From the cell containing the given text, extract its center point as [x, y] coordinate. 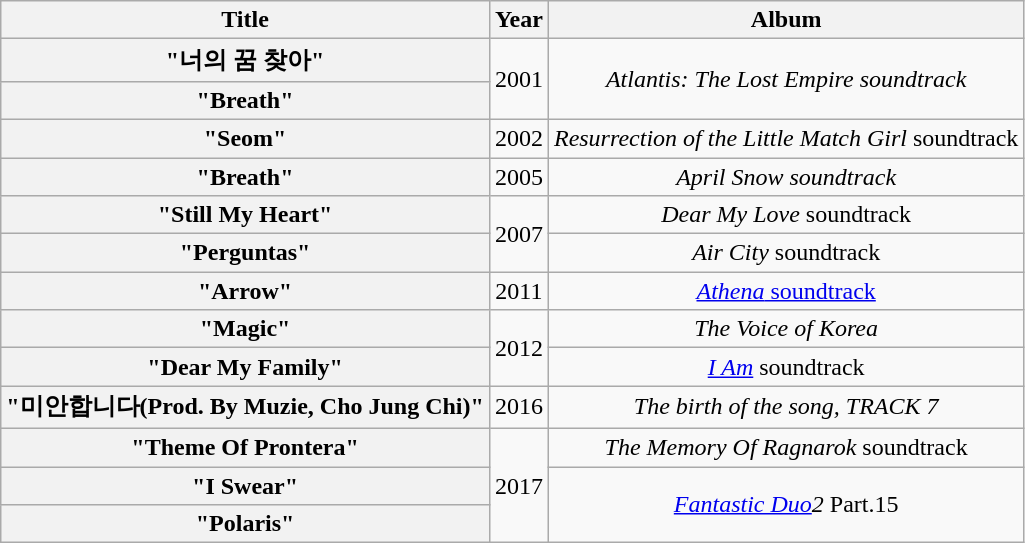
2001 [518, 80]
"Theme Of Prontera" [246, 447]
April Snow soundtrack [786, 177]
I Am soundtrack [786, 367]
"Polaris" [246, 524]
2002 [518, 138]
"Seom" [246, 138]
Atlantis: The Lost Empire soundtrack [786, 80]
2007 [518, 234]
Dear My Love soundtrack [786, 215]
2017 [518, 485]
Air City soundtrack [786, 253]
Year [518, 20]
"Magic" [246, 329]
Fantastic Duo2 Part.15 [786, 504]
Title [246, 20]
"너의 꿈 찾아" [246, 60]
"I Swear" [246, 485]
2011 [518, 291]
2005 [518, 177]
"Still My Heart" [246, 215]
"Perguntas" [246, 253]
Resurrection of the Little Match Girl soundtrack [786, 138]
The Memory Of Ragnarok soundtrack [786, 447]
The birth of the song, TRACK 7 [786, 408]
Album [786, 20]
The Voice of Korea [786, 329]
"미안합니다(Prod. By Muzie, Cho Jung Chi)" [246, 408]
Athena soundtrack [786, 291]
2016 [518, 408]
"Dear My Family" [246, 367]
2012 [518, 348]
"Arrow" [246, 291]
